Scan for the cell matching the given text and deliver its [X, Y] coordinate at center. 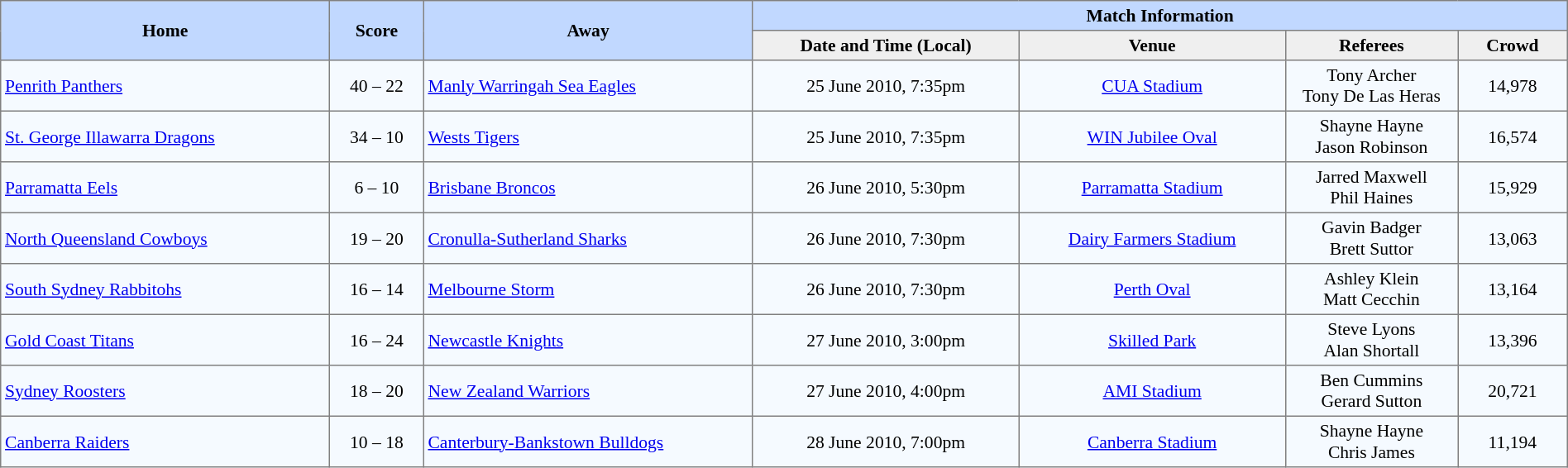
Match Information [1159, 16]
Jarred Maxwell Phil Haines [1371, 188]
WIN Jubilee Oval [1152, 136]
13,063 [1513, 238]
Sydney Roosters [165, 391]
Parramatta Eels [165, 188]
New Zealand Warriors [588, 391]
Steve Lyons Alan Shortall [1371, 340]
Wests Tigers [588, 136]
Skilled Park [1152, 340]
40 – 22 [377, 86]
Parramatta Stadium [1152, 188]
26 June 2010, 5:30pm [886, 188]
Brisbane Broncos [588, 188]
Venue [1152, 45]
Crowd [1513, 45]
10 – 18 [377, 442]
Canberra Stadium [1152, 442]
St. George Illawarra Dragons [165, 136]
AMI Stadium [1152, 391]
16,574 [1513, 136]
6 – 10 [377, 188]
18 – 20 [377, 391]
Cronulla-Sutherland Sharks [588, 238]
27 June 2010, 4:00pm [886, 391]
Referees [1371, 45]
28 June 2010, 7:00pm [886, 442]
Gavin Badger Brett Suttor [1371, 238]
Melbourne Storm [588, 289]
Newcastle Knights [588, 340]
Gold Coast Titans [165, 340]
Tony ArcherTony De Las Heras [1371, 86]
Canterbury-Bankstown Bulldogs [588, 442]
South Sydney Rabbitohs [165, 289]
North Queensland Cowboys [165, 238]
15,929 [1513, 188]
13,396 [1513, 340]
Shayne HayneJason Robinson [1371, 136]
19 – 20 [377, 238]
Shayne HayneChris James [1371, 442]
13,164 [1513, 289]
27 June 2010, 3:00pm [886, 340]
Manly Warringah Sea Eagles [588, 86]
Ashley Klein Matt Cecchin [1371, 289]
16 – 14 [377, 289]
34 – 10 [377, 136]
Perth Oval [1152, 289]
Ben Cummins Gerard Sutton [1371, 391]
Away [588, 31]
Date and Time (Local) [886, 45]
Canberra Raiders [165, 442]
14,978 [1513, 86]
CUA Stadium [1152, 86]
Dairy Farmers Stadium [1152, 238]
16 – 24 [377, 340]
Penrith Panthers [165, 86]
11,194 [1513, 442]
Score [377, 31]
20,721 [1513, 391]
Home [165, 31]
